Scan for the cell matching the given text and deliver its (X, Y) coordinate at center. 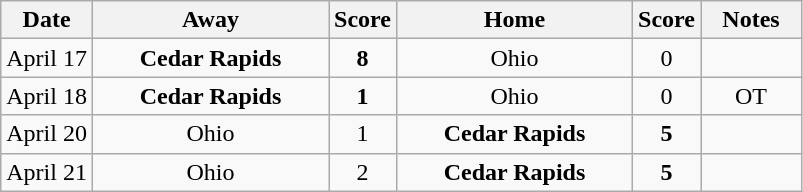
8 (363, 58)
April 21 (47, 172)
Away (210, 20)
April 20 (47, 134)
April 18 (47, 96)
April 17 (47, 58)
Date (47, 20)
Home (514, 20)
Notes (750, 20)
OT (750, 96)
2 (363, 172)
